Locate the cell with the specified text and output its (X, Y) center coordinate. 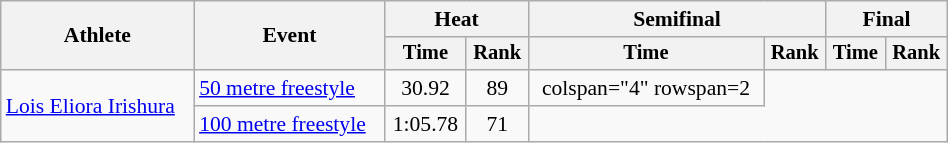
Lois Eliora Irishura (98, 106)
colspan="4" rowspan=2 (646, 88)
1:05.78 (426, 124)
Heat (457, 19)
50 metre freestyle (290, 88)
Semifinal (676, 19)
100 metre freestyle (290, 124)
30.92 (426, 88)
71 (497, 124)
Final (886, 19)
Athlete (98, 36)
Event (290, 36)
89 (497, 88)
